Pinpoint the cell where the given text exists, returning its [x, y] midpoint coordinate. 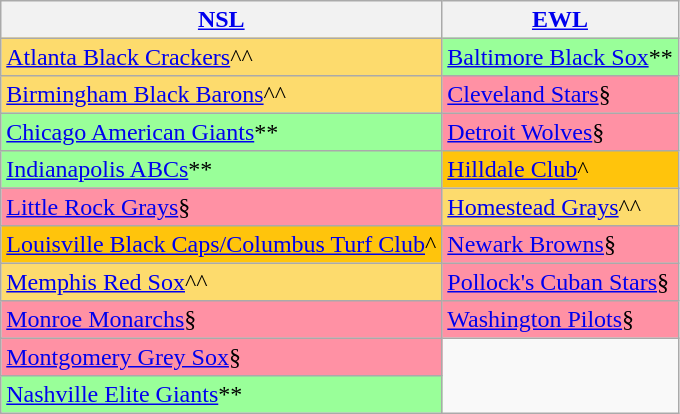
Chicago American Giants** [222, 132]
Cleveland Stars§ [560, 94]
Birmingham Black Barons^^ [222, 94]
Newark Browns§ [560, 244]
Washington Pilots§ [560, 318]
Pollock's Cuban Stars§ [560, 282]
Baltimore Black Sox** [560, 56]
EWL [560, 20]
Monroe Monarchs§ [222, 318]
Hilldale Club^ [560, 170]
Nashville Elite Giants** [222, 394]
Little Rock Grays§ [222, 206]
Louisville Black Caps/Columbus Turf Club^ [222, 244]
Atlanta Black Crackers^^ [222, 56]
Montgomery Grey Sox§ [222, 356]
Homestead Grays^^ [560, 206]
Indianapolis ABCs** [222, 170]
Detroit Wolves§ [560, 132]
NSL [222, 20]
Memphis Red Sox^^ [222, 282]
